Locate the cell with the specified text and output its (X, Y) center coordinate. 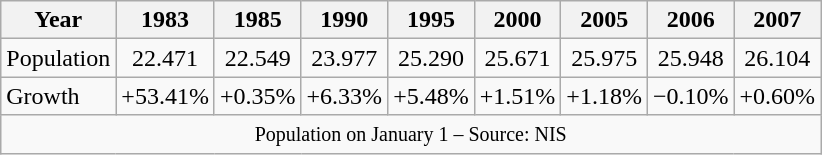
25.671 (518, 58)
Population on January 1 – Source: NIS (411, 134)
+5.48% (432, 96)
2006 (690, 20)
+6.33% (344, 96)
Year (58, 20)
25.948 (690, 58)
26.104 (778, 58)
25.290 (432, 58)
Growth (58, 96)
1995 (432, 20)
1985 (258, 20)
23.977 (344, 58)
25.975 (604, 58)
2007 (778, 20)
+0.35% (258, 96)
+1.51% (518, 96)
1983 (166, 20)
Population (58, 58)
22.471 (166, 58)
−0.10% (690, 96)
2000 (518, 20)
2005 (604, 20)
+0.60% (778, 96)
+53.41% (166, 96)
+1.18% (604, 96)
1990 (344, 20)
22.549 (258, 58)
